Extract the (x, y) coordinate from the center of the cell holding the provided text.  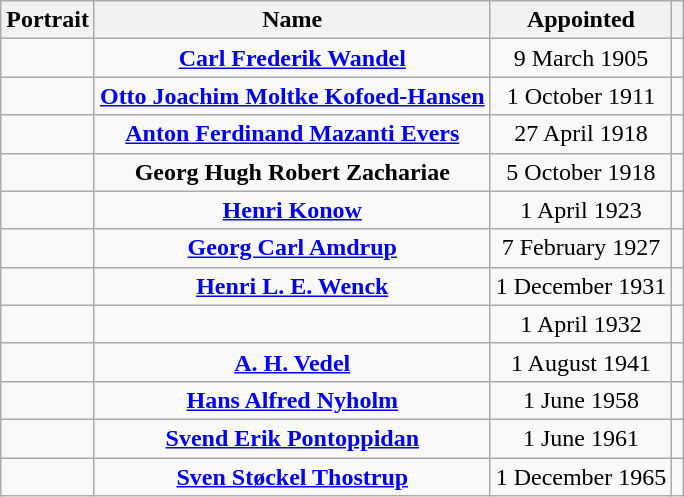
5 October 1918 (581, 172)
Appointed (581, 20)
1 December 1965 (581, 477)
Georg Hugh Robert Zachariae (292, 172)
A. H. Vedel (292, 362)
1 April 1923 (581, 210)
Otto Joachim Moltke Kofoed-Hansen (292, 96)
1 April 1932 (581, 324)
1 June 1958 (581, 400)
1 December 1931 (581, 286)
Hans Alfred Nyholm (292, 400)
Georg Carl Amdrup (292, 248)
Portrait (48, 20)
Sven Støckel Thostrup (292, 477)
Henri L. E. Wenck (292, 286)
27 April 1918 (581, 134)
Name (292, 20)
Anton Ferdinand Mazanti Evers (292, 134)
9 March 1905 (581, 58)
7 February 1927 (581, 248)
Svend Erik Pontoppidan (292, 438)
1 October 1911 (581, 96)
1 June 1961 (581, 438)
1 August 1941 (581, 362)
Carl Frederik Wandel (292, 58)
Henri Konow (292, 210)
